Pinpoint the cell where the given text exists, returning its (x, y) midpoint coordinate. 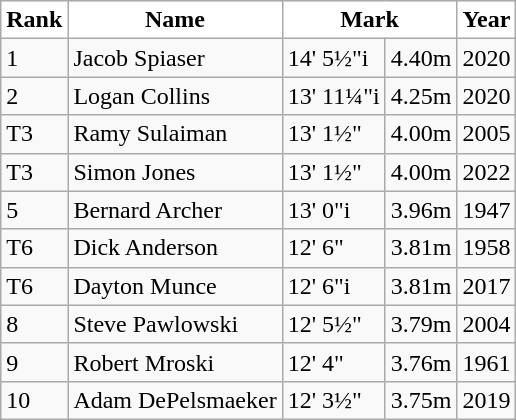
13' 11¼"i (334, 96)
Dayton Munce (175, 286)
3.79m (421, 324)
10 (34, 400)
Ramy Sulaiman (175, 134)
12' 3½" (334, 400)
12' 5½" (334, 324)
Mark (370, 20)
1961 (486, 362)
12' 6" (334, 248)
Steve Pawlowski (175, 324)
14' 5½"i (334, 58)
12' 6"i (334, 286)
1947 (486, 210)
8 (34, 324)
1958 (486, 248)
13' 0"i (334, 210)
Simon Jones (175, 172)
Bernard Archer (175, 210)
3.76m (421, 362)
3.75m (421, 400)
12' 4" (334, 362)
Year (486, 20)
4.40m (421, 58)
2005 (486, 134)
9 (34, 362)
2019 (486, 400)
Jacob Spiaser (175, 58)
4.25m (421, 96)
5 (34, 210)
3.96m (421, 210)
Rank (34, 20)
Adam DePelsmaeker (175, 400)
Logan Collins (175, 96)
2 (34, 96)
Robert Mroski (175, 362)
2004 (486, 324)
Name (175, 20)
Dick Anderson (175, 248)
2022 (486, 172)
1 (34, 58)
2017 (486, 286)
